Capture the cell that displays the provided text and extract its (x, y) central coordinate. 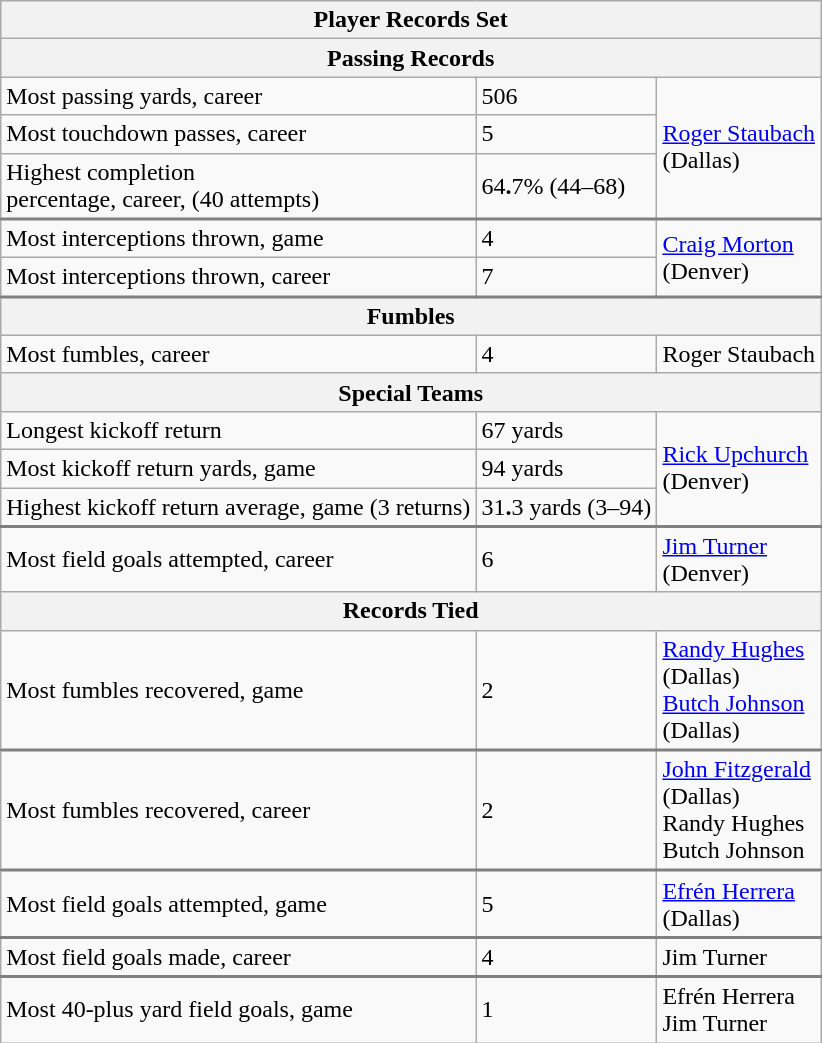
Most interceptions thrown, career (238, 278)
Most interceptions thrown, game (238, 238)
Most fumbles recovered, career (238, 810)
Player Records Set (411, 20)
Rick Upchurch(Denver) (739, 468)
Most touchdown passes, career (238, 134)
506 (566, 96)
Most field goals made, career (238, 957)
Fumbles (411, 316)
Most fumbles, career (238, 354)
Longest kickoff return (238, 430)
Craig Morton(Denver) (739, 258)
Randy Hughes (Dallas)Butch Johnson(Dallas) (739, 690)
1 (566, 1010)
Most fumbles recovered, game (238, 690)
6 (566, 559)
Most field goals attempted, career (238, 559)
Most kickoff return yards, game (238, 468)
John Fitzgerald(Dallas)Randy HughesButch Johnson (739, 810)
Roger Staubach(Dallas) (739, 148)
67 yards (566, 430)
94 yards (566, 468)
31.3 yards (3–94) (566, 508)
Jim Turner(Denver) (739, 559)
64.7% (44–68) (566, 186)
Most passing yards, career (238, 96)
Highest completion percentage, career, (40 attempts) (238, 186)
Highest kickoff return average, game (3 returns) (238, 508)
Special Teams (411, 392)
7 (566, 278)
Efrén HerreraJim Turner (739, 1010)
Jim Turner (739, 957)
Records Tied (411, 611)
Most field goals attempted, game (238, 904)
Efrén Herrera (Dallas) (739, 904)
Passing Records (411, 58)
Most 40-plus yard field goals, game (238, 1010)
Roger Staubach (739, 354)
